Extract the (x, y) coordinate from the center of the cell holding the provided text.  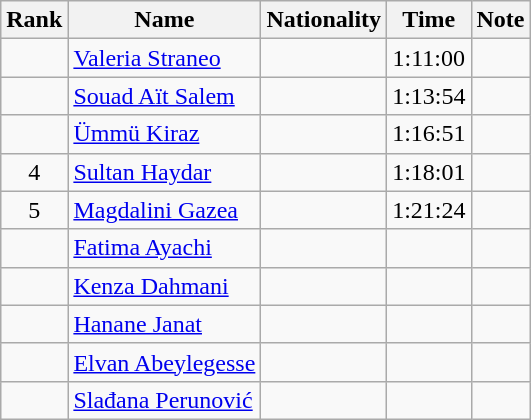
1:13:54 (429, 96)
Time (429, 20)
4 (34, 172)
Magdalini Gazea (164, 210)
Hanane Janat (164, 324)
Rank (34, 20)
Elvan Abeylegesse (164, 362)
Nationality (324, 20)
Fatima Ayachi (164, 248)
Sultan Haydar (164, 172)
1:18:01 (429, 172)
Kenza Dahmani (164, 286)
1:11:00 (429, 58)
Name (164, 20)
1:16:51 (429, 134)
5 (34, 210)
Note (500, 20)
Valeria Straneo (164, 58)
Ümmü Kiraz (164, 134)
Souad Aït Salem (164, 96)
Slađana Perunović (164, 400)
1:21:24 (429, 210)
